Return [x, y] of the center of cell containing provided text 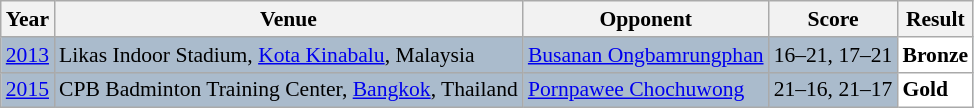
Likas Indoor Stadium, Kota Kinabalu, Malaysia [288, 55]
CPB Badminton Training Center, Bangkok, Thailand [288, 90]
Opponent [646, 19]
Busanan Ongbamrungphan [646, 55]
Venue [288, 19]
21–16, 21–17 [834, 90]
2013 [28, 55]
Score [834, 19]
16–21, 17–21 [834, 55]
Year [28, 19]
2015 [28, 90]
Result [935, 19]
Pornpawee Chochuwong [646, 90]
Gold [935, 90]
Bronze [935, 55]
